Return the [X, Y] coordinate for the center point of the cell that contains the specified text.  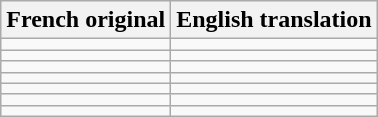
French original [86, 20]
English translation [274, 20]
